Provide the (x, y) coordinate of the cell's center where the given text is located.  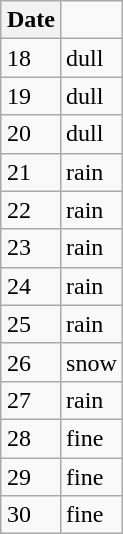
23 (30, 248)
28 (30, 438)
27 (30, 400)
Date (30, 20)
24 (30, 286)
snow (92, 362)
22 (30, 210)
29 (30, 477)
19 (30, 96)
30 (30, 515)
18 (30, 58)
26 (30, 362)
21 (30, 172)
20 (30, 134)
25 (30, 324)
